Pinpoint the cell where the given text exists, returning its (X, Y) midpoint coordinate. 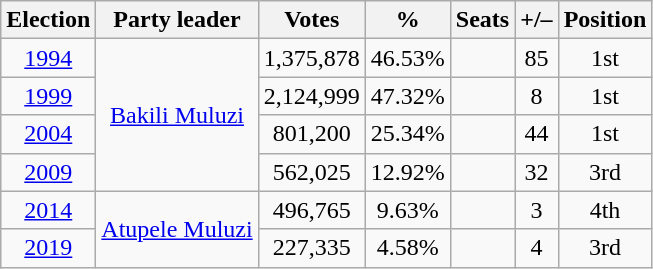
% (408, 20)
+/– (536, 20)
227,335 (312, 248)
44 (536, 134)
2019 (48, 248)
496,765 (312, 210)
Election (48, 20)
8 (536, 96)
3 (536, 210)
4.58% (408, 248)
Votes (312, 20)
Party leader (177, 20)
46.53% (408, 58)
47.32% (408, 96)
1999 (48, 96)
9.63% (408, 210)
32 (536, 172)
2014 (48, 210)
12.92% (408, 172)
Atupele Muluzi (177, 229)
2,124,999 (312, 96)
2009 (48, 172)
Bakili Muluzi (177, 115)
1994 (48, 58)
4 (536, 248)
85 (536, 58)
Position (605, 20)
2004 (48, 134)
4th (605, 210)
1,375,878 (312, 58)
801,200 (312, 134)
25.34% (408, 134)
562,025 (312, 172)
Seats (482, 20)
